Extract the (X, Y) coordinate from the center of the cell holding the provided text.  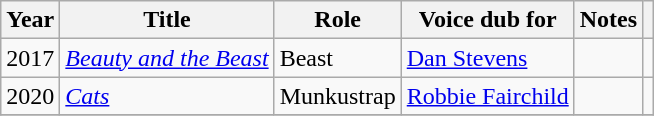
2017 (30, 58)
Robbie Fairchild (488, 96)
Voice dub for (488, 20)
Dan Stevens (488, 58)
Cats (167, 96)
Munkustrap (338, 96)
2020 (30, 96)
Beauty and the Beast (167, 58)
Role (338, 20)
Notes (608, 20)
Title (167, 20)
Year (30, 20)
Beast (338, 58)
